Determine the (X, Y) coordinate at the center of the cell enclosing the given text.  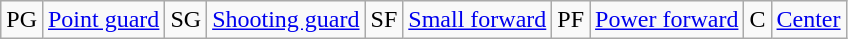
SF (384, 20)
Point guard (103, 20)
Center (808, 20)
SG (186, 20)
PG (22, 20)
Small forward (478, 20)
Power forward (667, 20)
Shooting guard (286, 20)
C (758, 20)
PF (571, 20)
